Find where the given text appears and provide that cell's center as (X, Y) coordinate. 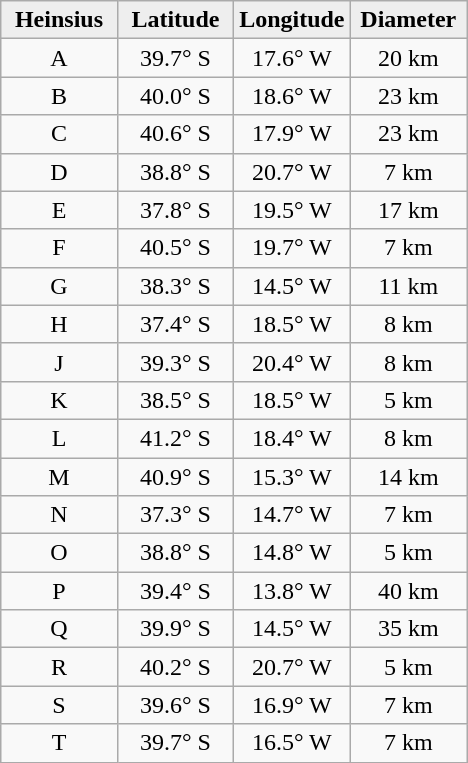
Diameter (408, 20)
15.3° W (292, 477)
37.8° S (175, 210)
20.4° W (292, 362)
A (59, 58)
38.5° S (175, 400)
T (59, 743)
G (59, 286)
14.8° W (292, 553)
14.7° W (292, 515)
37.4° S (175, 324)
18.6° W (292, 96)
R (59, 667)
19.7° W (292, 248)
N (59, 515)
K (59, 400)
16.5° W (292, 743)
40.6° S (175, 134)
J (59, 362)
H (59, 324)
39.3° S (175, 362)
L (59, 438)
19.5° W (292, 210)
O (59, 553)
40.2° S (175, 667)
41.2° S (175, 438)
Latitude (175, 20)
C (59, 134)
16.9° W (292, 705)
40.5° S (175, 248)
39.9° S (175, 629)
M (59, 477)
Q (59, 629)
20 km (408, 58)
Heinsius (59, 20)
40 km (408, 591)
B (59, 96)
S (59, 705)
40.0° S (175, 96)
35 km (408, 629)
39.4° S (175, 591)
40.9° S (175, 477)
13.8° W (292, 591)
P (59, 591)
18.4° W (292, 438)
E (59, 210)
11 km (408, 286)
37.3° S (175, 515)
17 km (408, 210)
Longitude (292, 20)
14 km (408, 477)
39.6° S (175, 705)
17.6° W (292, 58)
17.9° W (292, 134)
F (59, 248)
D (59, 172)
38.3° S (175, 286)
